Capture the cell that displays the provided text and extract its (x, y) central coordinate. 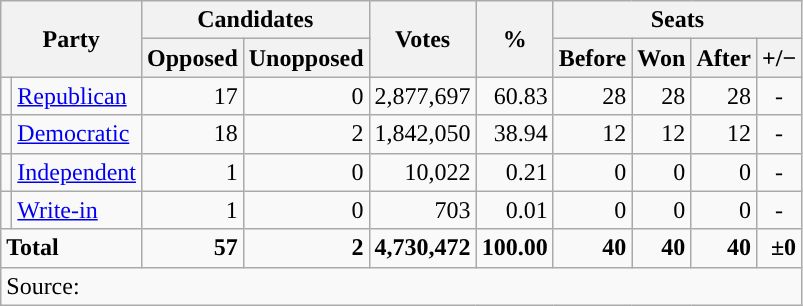
0.01 (514, 210)
Before (592, 58)
4,730,472 (422, 248)
Candidates (255, 20)
2,877,697 (422, 96)
Independent (77, 172)
Total (72, 248)
1,842,050 (422, 134)
17 (192, 96)
% (514, 39)
Votes (422, 39)
Seats (677, 20)
±0 (780, 248)
Opposed (192, 58)
Source: (402, 286)
57 (192, 248)
18 (192, 134)
Unopposed (306, 58)
+/− (780, 58)
38.94 (514, 134)
Won (662, 58)
10,022 (422, 172)
Party (72, 39)
60.83 (514, 96)
Republican (77, 96)
Democratic (77, 134)
100.00 (514, 248)
0.21 (514, 172)
703 (422, 210)
After (724, 58)
Write-in (77, 210)
